Capture the cell that displays the provided text and extract its (X, Y) central coordinate. 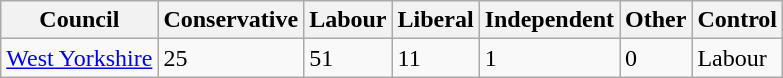
51 (348, 58)
Conservative (231, 20)
Independent (549, 20)
0 (656, 58)
West Yorkshire (80, 58)
11 (436, 58)
Liberal (436, 20)
Council (80, 20)
25 (231, 58)
Control (738, 20)
1 (549, 58)
Other (656, 20)
